For the text-containing cell, return its midpoint in [x, y] coordinate format. 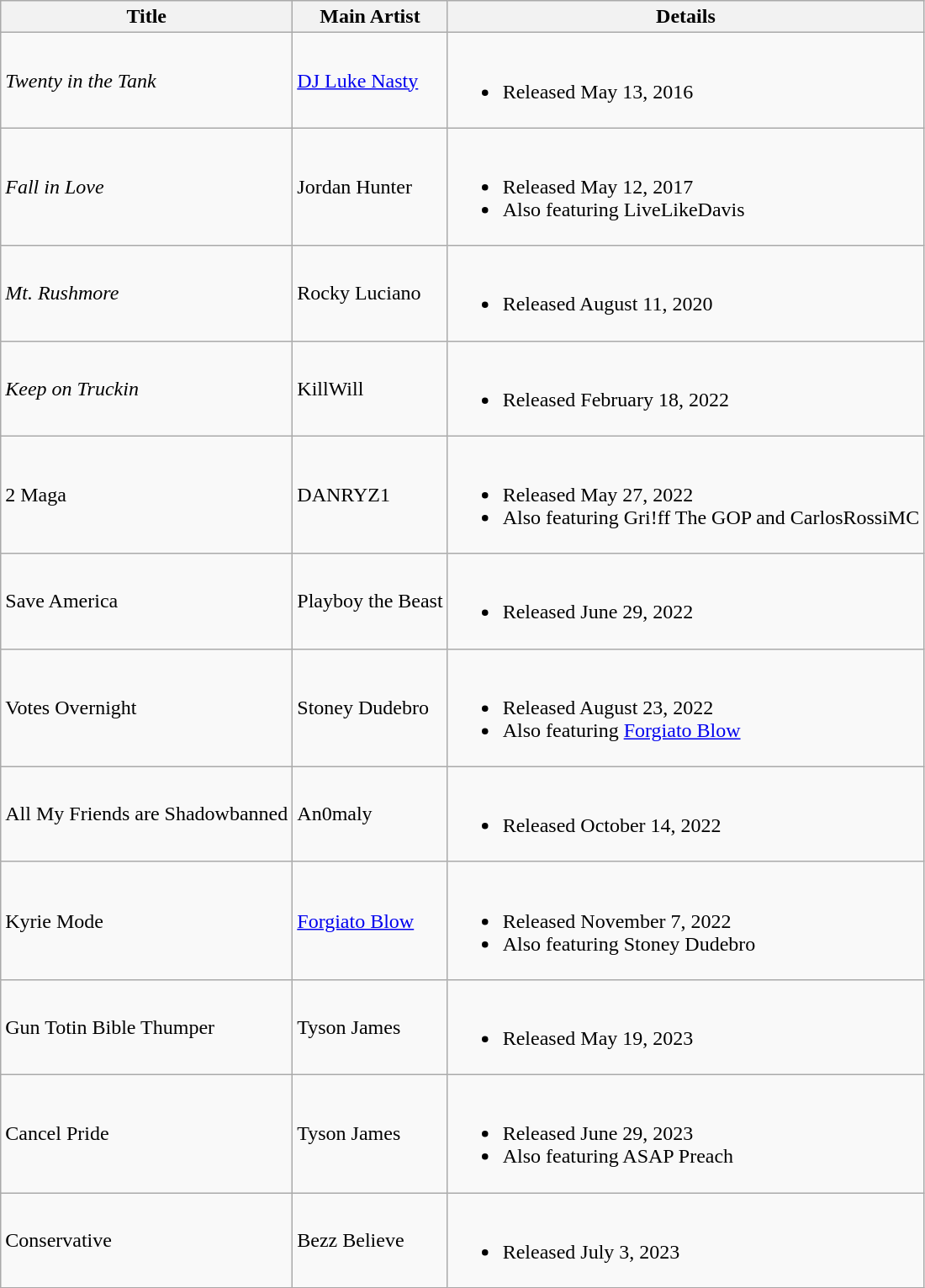
Released June 29, 2023Also featuring ASAP Preach [686, 1133]
KillWill [370, 389]
Votes Overnight [146, 708]
Released August 11, 2020 [686, 293]
Released May 19, 2023 [686, 1026]
Released November 7, 2022Also featuring Stoney Dudebro [686, 920]
Released October 14, 2022 [686, 814]
Keep on Truckin [146, 389]
Mt. Rushmore [146, 293]
Forgiato Blow [370, 920]
Kyrie Mode [146, 920]
Rocky Luciano [370, 293]
2 Maga [146, 495]
Cancel Pride [146, 1133]
DJ Luke Nasty [370, 81]
Released July 3, 2023 [686, 1240]
An0maly [370, 814]
Released August 23, 2022Also featuring Forgiato Blow [686, 708]
Released May 12, 2017Also featuring LiveLikeDavis [686, 187]
Stoney Dudebro [370, 708]
Conservative [146, 1240]
Fall in Love [146, 187]
Playboy the Beast [370, 601]
Jordan Hunter [370, 187]
Gun Totin Bible Thumper [146, 1026]
Bezz Believe [370, 1240]
Released May 13, 2016 [686, 81]
Main Artist [370, 17]
Released February 18, 2022 [686, 389]
Released June 29, 2022 [686, 601]
DANRYZ1 [370, 495]
Released May 27, 2022Also featuring Gri!ff The GOP and CarlosRossiMC [686, 495]
All My Friends are Shadowbanned [146, 814]
Details [686, 17]
Twenty in the Tank [146, 81]
Save America [146, 601]
Title [146, 17]
